From the cell containing the given text, extract its center point as (X, Y) coordinate. 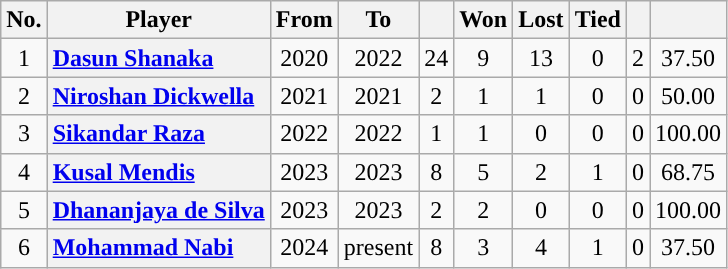
No. (24, 20)
68.75 (688, 172)
9 (484, 58)
2024 (304, 248)
To (378, 20)
Kusal Mendis (158, 172)
24 (436, 58)
2020 (304, 58)
Player (158, 20)
Lost (541, 20)
Dhananjaya de Silva (158, 210)
50.00 (688, 96)
6 (24, 248)
Dasun Shanaka (158, 58)
Sikandar Raza (158, 134)
Won (484, 20)
Tied (598, 20)
13 (541, 58)
Mohammad Nabi (158, 248)
From (304, 20)
Niroshan Dickwella (158, 96)
present (378, 248)
